Detect which cell encompasses the target text, then output its [X, Y] center coordinate. 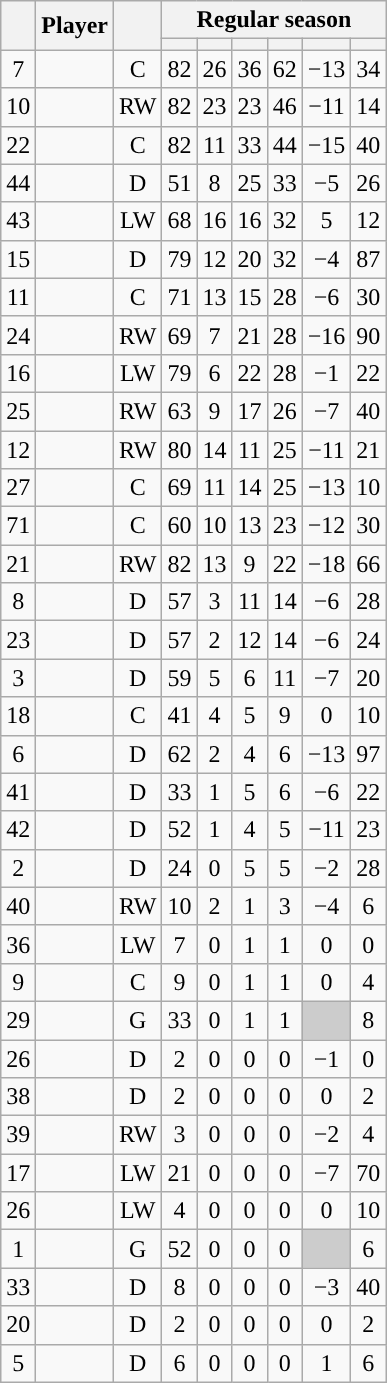
97 [368, 754]
39 [18, 1135]
70 [368, 1173]
43 [18, 221]
Regular season [274, 20]
−15 [326, 145]
66 [368, 564]
68 [180, 221]
Player [75, 26]
63 [180, 411]
38 [18, 1097]
87 [368, 259]
80 [180, 449]
34 [368, 69]
−16 [326, 335]
60 [180, 526]
−12 [326, 526]
90 [368, 335]
46 [284, 107]
−5 [326, 183]
27 [18, 488]
51 [180, 183]
42 [18, 830]
18 [18, 716]
−18 [326, 564]
−3 [326, 1287]
29 [18, 1020]
59 [180, 678]
